Detect which cell encompasses the target text, then output its [X, Y] center coordinate. 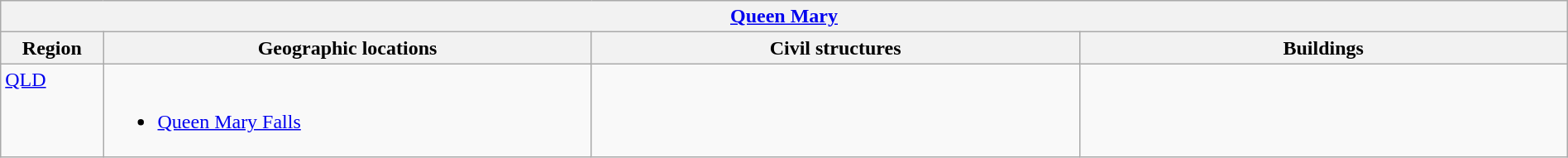
Queen Mary [784, 17]
Queen Mary Falls [347, 111]
Buildings [1323, 48]
Region [52, 48]
Geographic locations [347, 48]
QLD [52, 111]
Civil structures [835, 48]
